Determine the (x, y) coordinate at the center of the cell enclosing the given text.  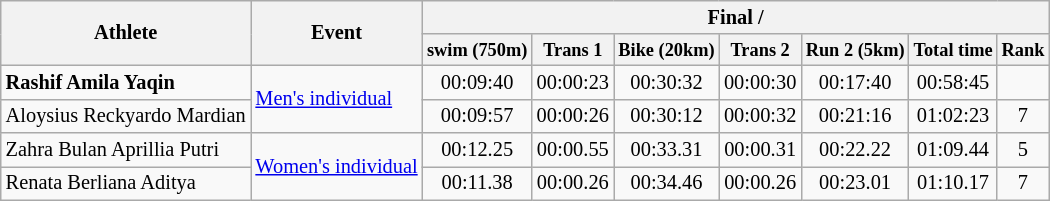
Trans 1 (573, 50)
Bike (20km) (666, 50)
00:21:16 (855, 116)
00:00:30 (760, 82)
00:11.38 (478, 183)
00:34.46 (666, 183)
00:00.31 (760, 150)
Rank (1023, 50)
00:58:45 (953, 82)
5 (1023, 150)
Final / (736, 17)
00:33.31 (666, 150)
swim (750m) (478, 50)
00:12.25 (478, 150)
00:30:32 (666, 82)
Event (337, 32)
00:09:57 (478, 116)
Renata Berliana Aditya (126, 183)
00:17:40 (855, 82)
01:02:23 (953, 116)
00:00:32 (760, 116)
Zahra Bulan Aprillia Putri (126, 150)
00:30:12 (666, 116)
Trans 2 (760, 50)
Athlete (126, 32)
00:00:23 (573, 82)
Men's individual (337, 98)
01:10.17 (953, 183)
00:00:26 (573, 116)
Total time (953, 50)
00:23.01 (855, 183)
Run 2 (5km) (855, 50)
01:09.44 (953, 150)
Women's individual (337, 166)
Rashif Amila Yaqin (126, 82)
Aloysius Reckyardo Mardian (126, 116)
00:09:40 (478, 82)
00:22.22 (855, 150)
00:00.55 (573, 150)
